For the text-containing cell, return its midpoint in (X, Y) coordinate format. 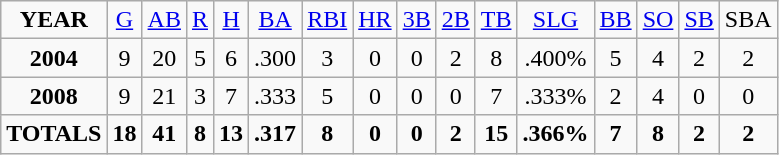
41 (164, 134)
R (200, 20)
G (124, 20)
.333 (276, 96)
H (232, 20)
2008 (54, 96)
.366% (556, 134)
20 (164, 58)
BA (276, 20)
SLG (556, 20)
HR (375, 20)
2B (456, 20)
.400% (556, 58)
TB (496, 20)
3B (416, 20)
SBA (748, 20)
18 (124, 134)
YEAR (54, 20)
.317 (276, 134)
.333% (556, 96)
AB (164, 20)
SO (658, 20)
TOTALS (54, 134)
.300 (276, 58)
RBI (328, 20)
6 (232, 58)
SB (699, 20)
21 (164, 96)
13 (232, 134)
2004 (54, 58)
15 (496, 134)
BB (616, 20)
